Pinpoint the cell where the given text exists, returning its (x, y) midpoint coordinate. 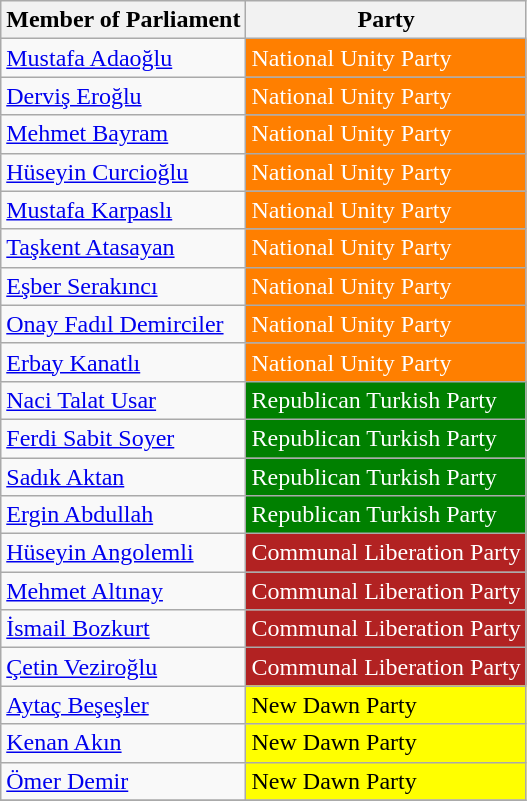
Erbay Kanatlı (124, 362)
Mehmet Altınay (124, 591)
Ömer Demir (124, 781)
Mehmet Bayram (124, 134)
Naci Talat Usar (124, 400)
Ferdi Sabit Soyer (124, 438)
Aytaç Beşeşler (124, 705)
Çetin Veziroğlu (124, 667)
Derviş Eroğlu (124, 96)
Mustafa Karpaslı (124, 210)
Mustafa Adaoğlu (124, 58)
Hüseyin Angolemli (124, 553)
Onay Fadıl Demirciler (124, 324)
İsmail Bozkurt (124, 629)
Member of Parliament (124, 20)
Eşber Serakıncı (124, 286)
Party (386, 20)
Kenan Akın (124, 743)
Ergin Abdullah (124, 515)
Taşkent Atasayan (124, 248)
Hüseyin Curcioğlu (124, 172)
Sadık Aktan (124, 477)
